Detect which cell encompasses the target text, then output its (X, Y) center coordinate. 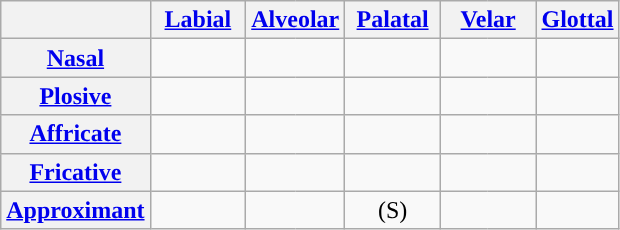
Labial (198, 20)
Palatal (393, 20)
Plosive (76, 96)
Alveolar (296, 20)
Velar (488, 20)
Nasal (76, 58)
Glottal (578, 20)
Affricate (76, 134)
Fricative (76, 172)
(S) (393, 210)
Approximant (76, 210)
